Extract the (X, Y) coordinate from the center of the cell holding the provided text.  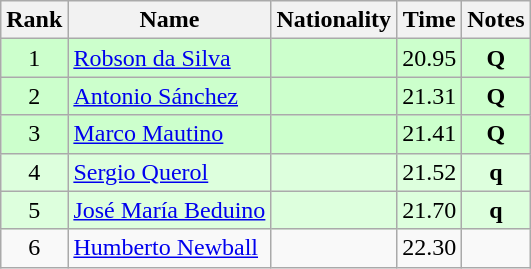
Notes (496, 20)
21.52 (430, 172)
Marco Mautino (170, 134)
5 (34, 210)
Robson da Silva (170, 58)
Nationality (334, 20)
Name (170, 20)
Rank (34, 20)
2 (34, 96)
José María Beduino (170, 210)
1 (34, 58)
Humberto Newball (170, 248)
20.95 (430, 58)
Time (430, 20)
Sergio Querol (170, 172)
Antonio Sánchez (170, 96)
6 (34, 248)
22.30 (430, 248)
4 (34, 172)
21.31 (430, 96)
3 (34, 134)
21.41 (430, 134)
21.70 (430, 210)
